Return the [X, Y] coordinate for the center point of the cell that contains the specified text.  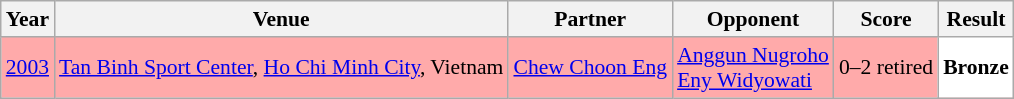
Year [28, 19]
0–2 retired [886, 68]
Opponent [753, 19]
2003 [28, 68]
Bronze [976, 68]
Partner [590, 19]
Tan Binh Sport Center, Ho Chi Minh City, Vietnam [281, 68]
Venue [281, 19]
Anggun Nugroho Eny Widyowati [753, 68]
Result [976, 19]
Score [886, 19]
Chew Choon Eng [590, 68]
